Detect which cell encompasses the target text, then output its (X, Y) center coordinate. 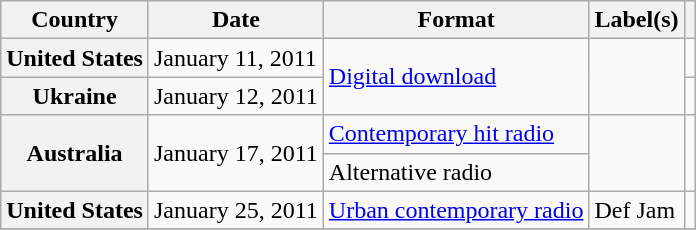
Australia (75, 153)
Alternative radio (456, 172)
January 11, 2011 (236, 58)
Contemporary hit radio (456, 134)
Digital download (456, 77)
Def Jam (636, 210)
Label(s) (636, 20)
Ukraine (75, 96)
January 12, 2011 (236, 96)
Date (236, 20)
Urban contemporary radio (456, 210)
Country (75, 20)
Format (456, 20)
January 25, 2011 (236, 210)
January 17, 2011 (236, 153)
